For the text-containing cell, return its midpoint in (x, y) coordinate format. 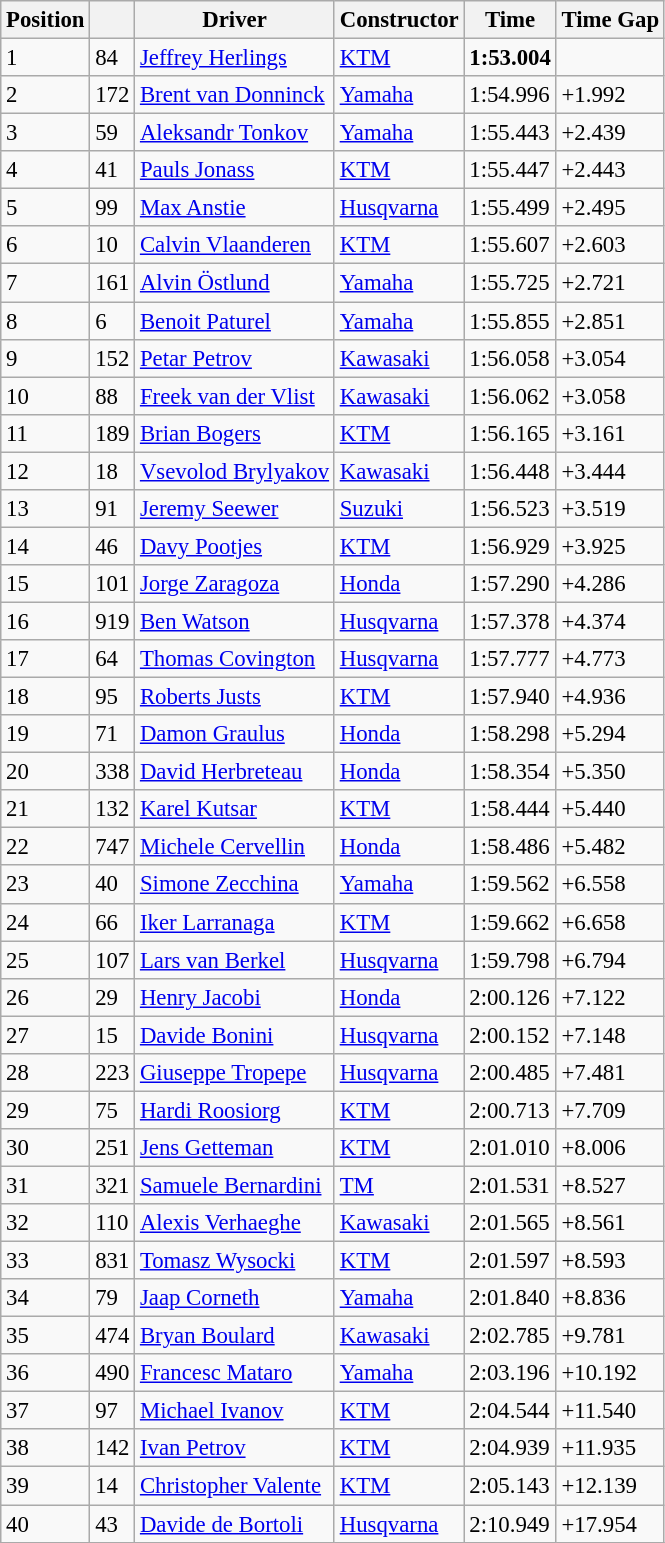
2 (46, 95)
107 (112, 960)
22 (46, 847)
1:58.444 (510, 809)
21 (46, 809)
Samuele Bernardini (235, 1185)
1:59.562 (510, 885)
+11.540 (610, 1411)
919 (112, 621)
+8.593 (610, 1261)
+7.709 (610, 1110)
19 (46, 734)
2:03.196 (510, 1373)
30 (46, 1148)
33 (46, 1261)
+2.851 (610, 321)
Jaap Corneth (235, 1298)
1:57.940 (510, 697)
831 (112, 1261)
+2.439 (610, 133)
95 (112, 697)
1:55.725 (510, 283)
Tomasz Wysocki (235, 1261)
41 (112, 170)
1:56.165 (510, 433)
+4.773 (610, 659)
Jens Getteman (235, 1148)
2:01.597 (510, 1261)
TM (399, 1185)
27 (46, 1035)
31 (46, 1185)
Alvin Östlund (235, 283)
1:55.447 (510, 170)
84 (112, 58)
Giuseppe Tropepe (235, 1073)
172 (112, 95)
+6.658 (610, 922)
1:56.929 (510, 546)
43 (112, 1524)
28 (46, 1073)
474 (112, 1336)
Driver (235, 20)
Brent van Donninck (235, 95)
Time (510, 20)
Simone Zecchina (235, 885)
Davide Bonini (235, 1035)
16 (46, 621)
2:04.939 (510, 1449)
+8.527 (610, 1185)
Roberts Justs (235, 697)
Ivan Petrov (235, 1449)
2:00.713 (510, 1110)
+3.925 (610, 546)
+1.992 (610, 95)
Bryan Boulard (235, 1336)
91 (112, 509)
Michael Ivanov (235, 1411)
23 (46, 885)
34 (46, 1298)
20 (46, 772)
+5.482 (610, 847)
59 (112, 133)
+4.936 (610, 697)
13 (46, 509)
+4.374 (610, 621)
1:53.004 (510, 58)
+7.148 (610, 1035)
+4.286 (610, 584)
79 (112, 1298)
251 (112, 1148)
+5.350 (610, 772)
1:57.378 (510, 621)
+12.139 (610, 1486)
152 (112, 358)
11 (46, 433)
+3.058 (610, 396)
35 (46, 1336)
142 (112, 1449)
Aleksandr Tonkov (235, 133)
+10.192 (610, 1373)
24 (46, 922)
Constructor (399, 20)
Position (46, 20)
1 (46, 58)
37 (46, 1411)
9 (46, 358)
+8.561 (610, 1223)
1:56.523 (510, 509)
5 (46, 208)
Davy Pootjes (235, 546)
+6.794 (610, 960)
1:55.443 (510, 133)
+7.122 (610, 997)
161 (112, 283)
46 (112, 546)
1:55.499 (510, 208)
25 (46, 960)
2:05.143 (510, 1486)
Hardi Roosiorg (235, 1110)
Benoit Paturel (235, 321)
747 (112, 847)
12 (46, 471)
Alexis Verhaeghe (235, 1223)
Suzuki (399, 509)
1:59.662 (510, 922)
1:58.354 (510, 772)
Francesc Mataro (235, 1373)
1:55.607 (510, 245)
Jorge Zaragoza (235, 584)
Max Anstie (235, 208)
321 (112, 1185)
Lars van Berkel (235, 960)
+5.440 (610, 809)
Jeremy Seewer (235, 509)
1:59.798 (510, 960)
39 (46, 1486)
66 (112, 922)
3 (46, 133)
+2.603 (610, 245)
99 (112, 208)
36 (46, 1373)
2:04.544 (510, 1411)
223 (112, 1073)
7 (46, 283)
38 (46, 1449)
75 (112, 1110)
Iker Larranaga (235, 922)
2:00.152 (510, 1035)
Karel Kutsar (235, 809)
Calvin Vlaanderen (235, 245)
189 (112, 433)
110 (112, 1223)
32 (46, 1223)
Ben Watson (235, 621)
490 (112, 1373)
+8.006 (610, 1148)
1:56.448 (510, 471)
Damon Graulus (235, 734)
+3.519 (610, 509)
+8.836 (610, 1298)
1:58.486 (510, 847)
Brian Bogers (235, 433)
2:01.010 (510, 1148)
71 (112, 734)
+5.294 (610, 734)
David Herbreteau (235, 772)
2:00.126 (510, 997)
+3.444 (610, 471)
97 (112, 1411)
+11.935 (610, 1449)
2:10.949 (510, 1524)
Henry Jacobi (235, 997)
Time Gap (610, 20)
1:56.062 (510, 396)
Petar Petrov (235, 358)
64 (112, 659)
338 (112, 772)
1:57.290 (510, 584)
2:01.531 (510, 1185)
88 (112, 396)
132 (112, 809)
101 (112, 584)
+2.721 (610, 283)
+2.495 (610, 208)
26 (46, 997)
1:55.855 (510, 321)
2:01.565 (510, 1223)
+3.161 (610, 433)
Davide de Bortoli (235, 1524)
8 (46, 321)
1:58.298 (510, 734)
Thomas Covington (235, 659)
+9.781 (610, 1336)
1:56.058 (510, 358)
2:01.840 (510, 1298)
Vsevolod Brylyakov (235, 471)
+17.954 (610, 1524)
4 (46, 170)
+6.558 (610, 885)
Jeffrey Herlings (235, 58)
1:54.996 (510, 95)
17 (46, 659)
Christopher Valente (235, 1486)
1:57.777 (510, 659)
+7.481 (610, 1073)
Freek van der Vlist (235, 396)
+3.054 (610, 358)
2:00.485 (510, 1073)
Michele Cervellin (235, 847)
+2.443 (610, 170)
2:02.785 (510, 1336)
Pauls Jonass (235, 170)
